Identify which cell holds the provided text, then report its [X, Y] central coordinate. 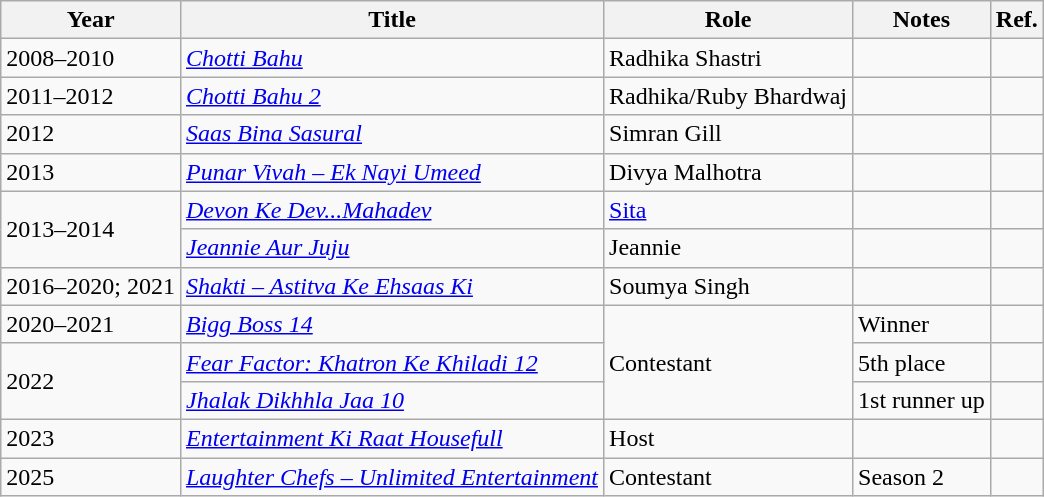
Role [728, 20]
Fear Factor: Khatron Ke Khiladi 12 [392, 362]
Divya Malhotra [728, 172]
2023 [91, 438]
2016–2020; 2021 [91, 286]
Radhika/Ruby Bhardwaj [728, 96]
Entertainment Ki Raat Housefull [392, 438]
Chotti Bahu [392, 58]
Chotti Bahu 2 [392, 96]
Soumya Singh [728, 286]
Host [728, 438]
2025 [91, 477]
Jhalak Dikhhla Jaa 10 [392, 400]
Radhika Shastri [728, 58]
2008–2010 [91, 58]
5th place [922, 362]
Season 2 [922, 477]
2013 [91, 172]
Jeannie [728, 248]
1st runner up [922, 400]
Simran Gill [728, 134]
Saas Bina Sasural [392, 134]
Winner [922, 324]
Devon Ke Dev...Mahadev [392, 210]
Bigg Boss 14 [392, 324]
2012 [91, 134]
Ref. [1016, 20]
2013–2014 [91, 229]
Notes [922, 20]
Punar Vivah – Ek Nayi Umeed [392, 172]
2022 [91, 381]
Year [91, 20]
Laughter Chefs – Unlimited Entertainment [392, 477]
2011–2012 [91, 96]
Jeannie Aur Juju [392, 248]
Title [392, 20]
Sita [728, 210]
Shakti – Astitva Ke Ehsaas Ki [392, 286]
2020–2021 [91, 324]
